Determine the [X, Y] coordinate at the center of the cell enclosing the given text.  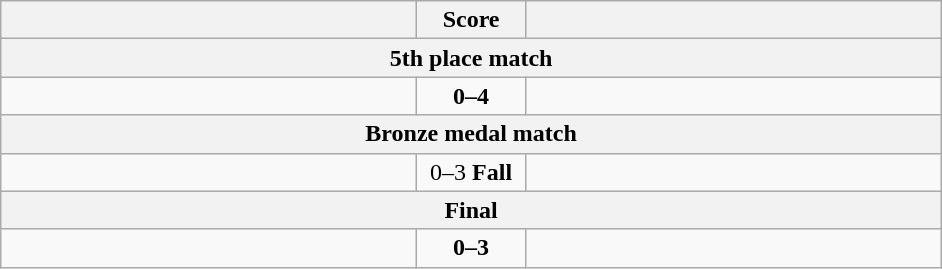
Bronze medal match [472, 134]
0–4 [472, 96]
0–3 [472, 248]
Final [472, 210]
5th place match [472, 58]
Score [472, 20]
0–3 Fall [472, 172]
